Determine the [X, Y] coordinate at the center of the cell enclosing the given text.  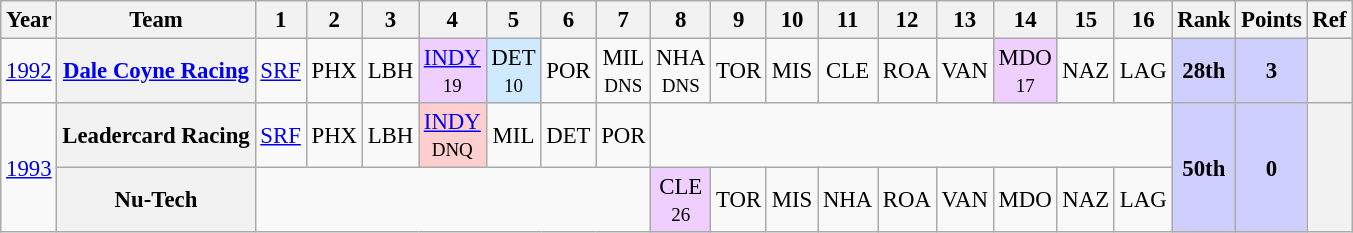
Rank [1204, 20]
NHA [848, 200]
1 [280, 20]
INDYDNQ [452, 136]
1993 [29, 168]
MDO17 [1025, 72]
4 [452, 20]
9 [739, 20]
Nu-Tech [156, 200]
Team [156, 20]
5 [514, 20]
13 [964, 20]
2 [334, 20]
28th [1204, 72]
Year [29, 20]
MIL [514, 136]
12 [908, 20]
14 [1025, 20]
15 [1086, 20]
DET10 [514, 72]
CLE26 [681, 200]
0 [1272, 168]
MDO [1025, 200]
Points [1272, 20]
10 [792, 20]
Dale Coyne Racing [156, 72]
8 [681, 20]
NHADNS [681, 72]
DET [568, 136]
Leadercard Racing [156, 136]
Ref [1330, 20]
16 [1142, 20]
50th [1204, 168]
CLE [848, 72]
1992 [29, 72]
MILDNS [624, 72]
11 [848, 20]
7 [624, 20]
INDY19 [452, 72]
6 [568, 20]
